For the text-containing cell, return its midpoint in [X, Y] coordinate format. 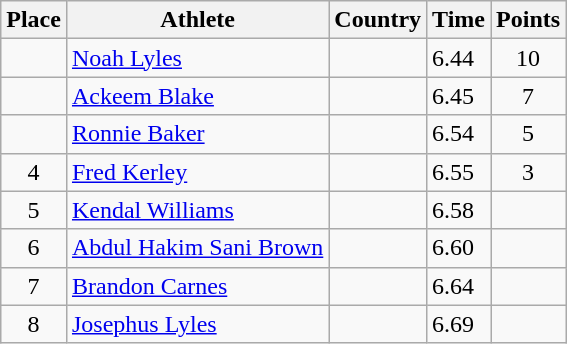
6.44 [459, 58]
Fred Kerley [197, 172]
6.58 [459, 210]
6.64 [459, 286]
8 [34, 324]
6.69 [459, 324]
Kendal Williams [197, 210]
6.45 [459, 96]
Abdul Hakim Sani Brown [197, 248]
6.55 [459, 172]
6 [34, 248]
Ronnie Baker [197, 134]
Noah Lyles [197, 58]
Josephus Lyles [197, 324]
Time [459, 20]
Athlete [197, 20]
Brandon Carnes [197, 286]
Country [378, 20]
Place [34, 20]
4 [34, 172]
Points [528, 20]
Ackeem Blake [197, 96]
10 [528, 58]
3 [528, 172]
6.54 [459, 134]
6.60 [459, 248]
